Output the (x, y) coordinate of the center of the cell containing the given text.  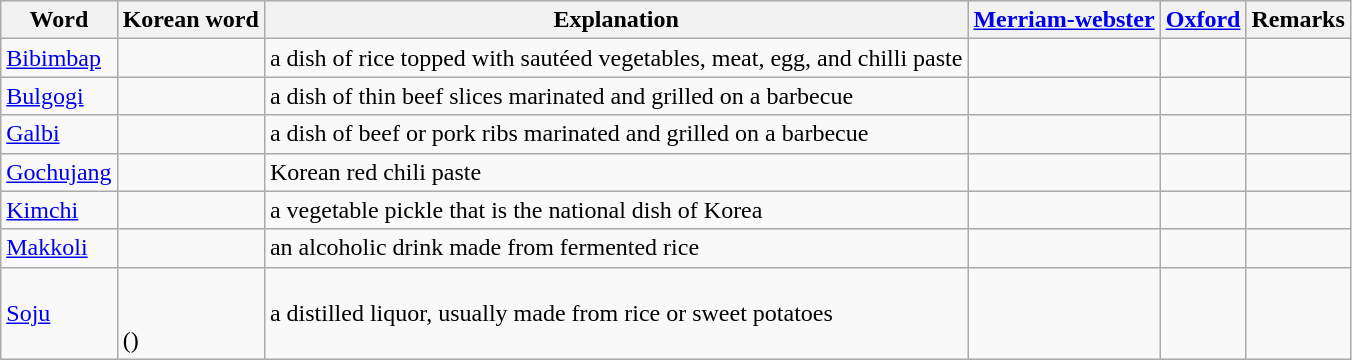
Galbi (59, 134)
an alcoholic drink made from fermented rice (616, 248)
a dish of beef or pork ribs marinated and grilled on a barbecue (616, 134)
Remarks (1298, 20)
a distilled liquor, usually made from rice or sweet potatoes (616, 313)
Korean word (190, 20)
a vegetable pickle that is the national dish of Korea (616, 210)
Soju (59, 313)
Merriam-webster (1064, 20)
a dish of rice topped with sautéed vegetables, meat, egg, and chilli paste (616, 58)
Oxford (1203, 20)
Korean red chili paste (616, 172)
() (190, 313)
Explanation (616, 20)
Gochujang (59, 172)
Bulgogi (59, 96)
a dish of thin beef slices marinated and grilled on a barbecue (616, 96)
Kimchi (59, 210)
Bibimbap (59, 58)
Word (59, 20)
Makkoli (59, 248)
